From the cell containing the given text, extract its center point as (x, y) coordinate. 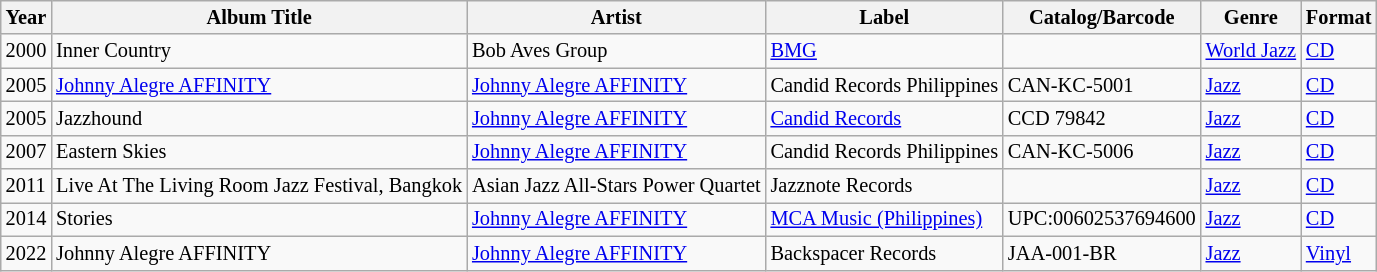
Eastern Skies (259, 152)
JAA-001-BR (1102, 253)
Bob Aves Group (616, 51)
Format (1338, 17)
CCD 79842 (1102, 118)
2007 (26, 152)
Year (26, 17)
Jazznote Records (884, 186)
World Jazz (1251, 51)
Label (884, 17)
Live At The Living Room Jazz Festival, Bangkok (259, 186)
Catalog/Barcode (1102, 17)
Backspacer Records (884, 253)
Jazzhound (259, 118)
Genre (1251, 17)
Album Title (259, 17)
Inner Country (259, 51)
2000 (26, 51)
Candid Records (884, 118)
CAN-KC-5001 (1102, 85)
CAN-KC-5006 (1102, 152)
BMG (884, 51)
Asian Jazz All-Stars Power Quartet (616, 186)
2022 (26, 253)
UPC:00602537694600 (1102, 219)
Vinyl (1338, 253)
MCA Music (Philippines) (884, 219)
2014 (26, 219)
Stories (259, 219)
2011 (26, 186)
Artist (616, 17)
